Pinpoint the cell where the given text exists, returning its [X, Y] midpoint coordinate. 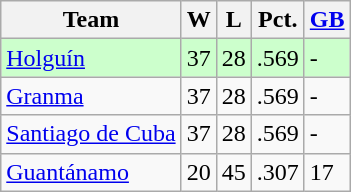
Santiago de Cuba [91, 134]
45 [234, 172]
20 [198, 172]
L [234, 20]
GB [327, 20]
Guantánamo [91, 172]
W [198, 20]
17 [327, 172]
Holguín [91, 58]
Team [91, 20]
Pct. [278, 20]
.307 [278, 172]
Granma [91, 96]
